Search for the cell housing the specified text and yield its [x, y] center coordinate. 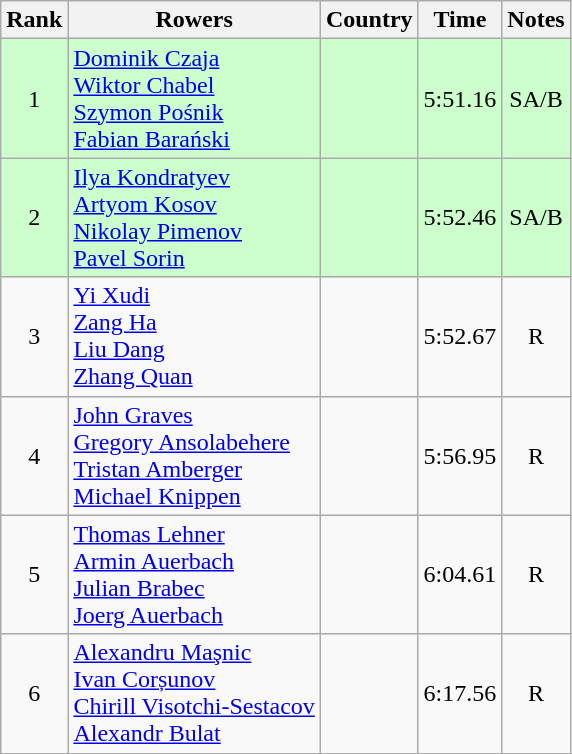
5 [34, 574]
John GravesGregory AnsolabehereTristan AmbergerMichael Knippen [194, 456]
6 [34, 694]
Country [369, 20]
5:51.16 [460, 98]
5:52.67 [460, 336]
Time [460, 20]
5:56.95 [460, 456]
5:52.46 [460, 218]
Rowers [194, 20]
2 [34, 218]
4 [34, 456]
Rank [34, 20]
Ilya KondratyevArtyom KosovNikolay PimenovPavel Sorin [194, 218]
Yi XudiZang HaLiu DangZhang Quan [194, 336]
1 [34, 98]
Notes [536, 20]
3 [34, 336]
6:17.56 [460, 694]
6:04.61 [460, 574]
Thomas LehnerArmin AuerbachJulian BrabecJoerg Auerbach [194, 574]
Dominik CzajaWiktor ChabelSzymon PośnikFabian Barański [194, 98]
Alexandru MaşnicIvan CorșunovChirill Visotchi-SestacovAlexandr Bulat [194, 694]
